Capture the cell that displays the provided text and extract its [X, Y] central coordinate. 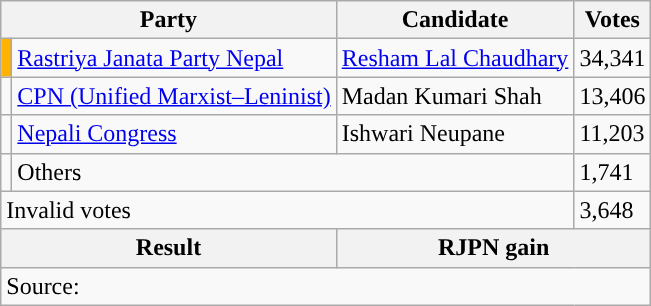
Resham Lal Chaudhary [455, 58]
Others [293, 172]
34,341 [612, 58]
Rastriya Janata Party Nepal [174, 58]
Candidate [455, 20]
Party [168, 20]
Source: [326, 286]
3,648 [612, 210]
13,406 [612, 96]
Votes [612, 20]
Madan Kumari Shah [455, 96]
RJPN gain [494, 248]
Invalid votes [288, 210]
1,741 [612, 172]
11,203 [612, 134]
CPN (Unified Marxist–Leninist) [174, 96]
Ishwari Neupane [455, 134]
Result [168, 248]
Nepali Congress [174, 134]
